Search for the cell housing the specified text and yield its (X, Y) center coordinate. 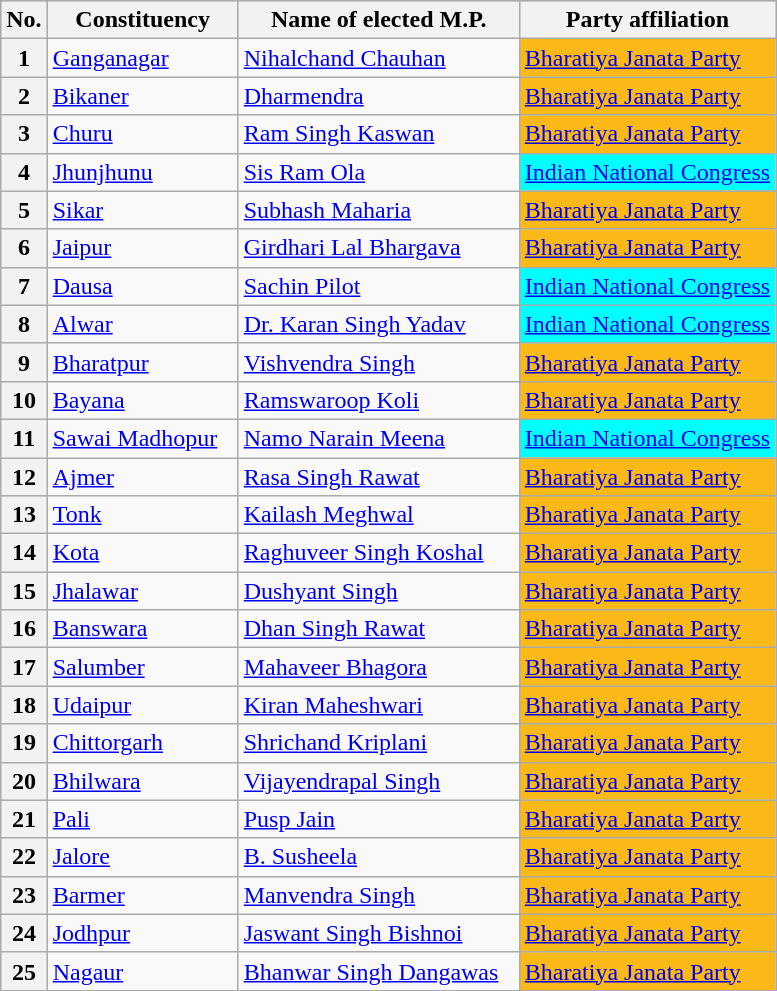
Dausa (142, 286)
Barmer (142, 895)
Chittorgarh (142, 743)
Pali (142, 819)
5 (24, 210)
21 (24, 819)
8 (24, 324)
Party affiliation (647, 20)
Mahaveer Bhagora (378, 667)
Bhilwara (142, 781)
22 (24, 857)
1 (24, 58)
Bayana (142, 400)
Namo Narain Meena (378, 438)
25 (24, 971)
Sikar (142, 210)
Ram Singh Kaswan (378, 134)
Subhash Maharia (378, 210)
Pusp Jain (378, 819)
Kiran Maheshwari (378, 705)
Jaswant Singh Bishnoi (378, 933)
Sachin Pilot (378, 286)
Ganganagar (142, 58)
Name of elected M.P. (378, 20)
Jodhpur (142, 933)
Sawai Madhopur (142, 438)
Ramswaroop Koli (378, 400)
15 (24, 591)
14 (24, 553)
Jhunjhunu (142, 172)
Ajmer (142, 477)
4 (24, 172)
13 (24, 515)
Girdhari Lal Bhargava (378, 248)
Bhanwar Singh Dangawas (378, 971)
Salumber (142, 667)
12 (24, 477)
Alwar (142, 324)
7 (24, 286)
19 (24, 743)
Constituency (142, 20)
Rasa Singh Rawat (378, 477)
10 (24, 400)
24 (24, 933)
Bikaner (142, 96)
Banswara (142, 629)
Jhalawar (142, 591)
Jaipur (142, 248)
18 (24, 705)
Dhan Singh Rawat (378, 629)
Kota (142, 553)
No. (24, 20)
Udaipur (142, 705)
Nagaur (142, 971)
Manvendra Singh (378, 895)
6 (24, 248)
Vijayendrapal Singh (378, 781)
11 (24, 438)
Nihalchand Chauhan (378, 58)
Bharatpur (142, 362)
Kailash Meghwal (378, 515)
Jalore (142, 857)
Churu (142, 134)
Raghuveer Singh Koshal (378, 553)
Dushyant Singh (378, 591)
3 (24, 134)
Dr. Karan Singh Yadav (378, 324)
23 (24, 895)
Dharmendra (378, 96)
9 (24, 362)
20 (24, 781)
B. Susheela (378, 857)
Shrichand Kriplani (378, 743)
16 (24, 629)
Sis Ram Ola (378, 172)
Vishvendra Singh (378, 362)
17 (24, 667)
Tonk (142, 515)
2 (24, 96)
